Extract the (x, y) coordinate from the center of the cell holding the provided text.  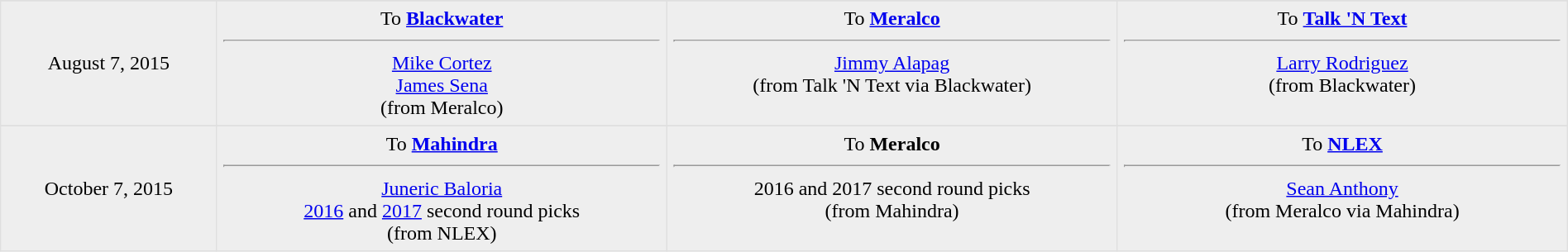
To MahindraJuneric Baloria2016 and 2017 second round picks(from NLEX) (442, 188)
To MeralcoJimmy Alapag(from Talk 'N Text via Blackwater) (892, 64)
To Meralco 2016 and 2017 second round picks (from Mahindra) (892, 188)
To Talk 'N TextLarry Rodriguez (from Blackwater) (1342, 64)
October 7, 2015 (109, 188)
August 7, 2015 (109, 64)
To NLEXSean Anthony(from Meralco via Mahindra) (1342, 188)
To BlackwaterMike CortezJames Sena(from Meralco) (442, 64)
